Search for the cell housing the specified text and yield its [x, y] center coordinate. 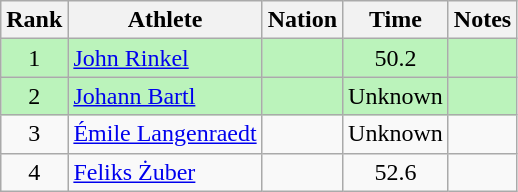
4 [34, 172]
50.2 [396, 58]
Rank [34, 20]
52.6 [396, 172]
John Rinkel [165, 58]
Johann Bartl [165, 96]
Feliks Żuber [165, 172]
Athlete [165, 20]
Émile Langenraedt [165, 134]
Notes [482, 20]
2 [34, 96]
1 [34, 58]
Time [396, 20]
Nation [302, 20]
3 [34, 134]
